Search for the cell housing the specified text and yield its (X, Y) center coordinate. 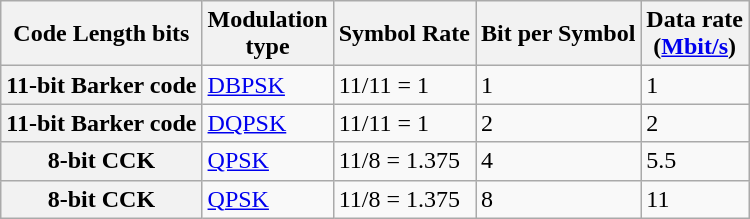
Symbol Rate (404, 34)
5.5 (695, 161)
DQPSK (268, 123)
8 (558, 199)
DBPSK (268, 85)
Modulationtype (268, 34)
Data rate(Mbit/s) (695, 34)
4 (558, 161)
11 (695, 199)
Code Length bits (102, 34)
Bit per Symbol (558, 34)
